Detect which cell encompasses the target text, then output its [X, Y] center coordinate. 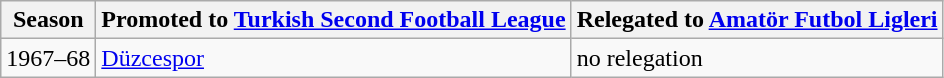
1967–68 [48, 58]
Relegated to Amatör Futbol Ligleri [757, 20]
Düzcespor [334, 58]
Promoted to Turkish Second Football League [334, 20]
Season [48, 20]
no relegation [757, 58]
